Return (x, y) of the center of cell containing provided text 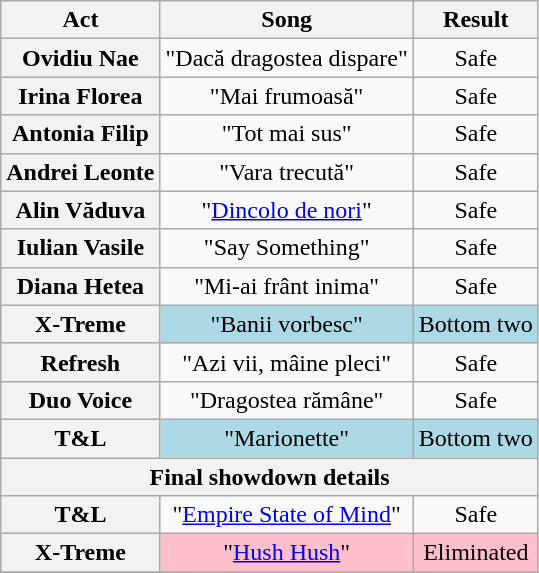
Diana Hetea (80, 286)
Duo Voice (80, 400)
"Mai frumoasă" (286, 96)
"Dacă dragostea dispare" (286, 58)
Ovidiu Nae (80, 58)
"Dragostea rămâne" (286, 400)
"Marionette" (286, 438)
Refresh (80, 362)
"Banii vorbesc" (286, 324)
Andrei Leonte (80, 172)
Iulian Vasile (80, 248)
"Hush Hush" (286, 553)
Alin Văduva (80, 210)
"Mi-ai frânt inima" (286, 286)
"Vara trecută" (286, 172)
"Empire State of Mind" (286, 515)
"Dincolo de nori" (286, 210)
Act (80, 20)
"Tot mai sus" (286, 134)
"Azi vii, mâine pleci" (286, 362)
Eliminated (476, 553)
Irina Florea (80, 96)
"Say Something" (286, 248)
Song (286, 20)
Result (476, 20)
Antonia Filip (80, 134)
Final showdown details (270, 477)
